Output the [X, Y] coordinate of the center of the cell containing the given text.  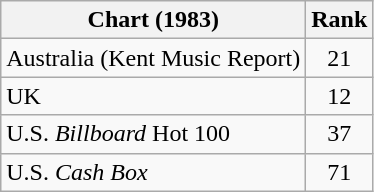
U.S. Cash Box [154, 172]
21 [340, 58]
71 [340, 172]
UK [154, 96]
U.S. Billboard Hot 100 [154, 134]
Australia (Kent Music Report) [154, 58]
12 [340, 96]
Rank [340, 20]
Chart (1983) [154, 20]
37 [340, 134]
